Extract the [X, Y] coordinate from the center of the cell holding the provided text.  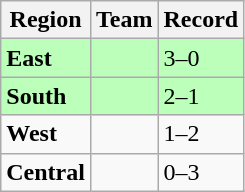
Team [124, 20]
Record [201, 20]
0–3 [201, 172]
South [46, 96]
West [46, 134]
Central [46, 172]
1–2 [201, 134]
Region [46, 20]
2–1 [201, 96]
East [46, 58]
3–0 [201, 58]
